Return (X, Y) of the center of cell containing provided text 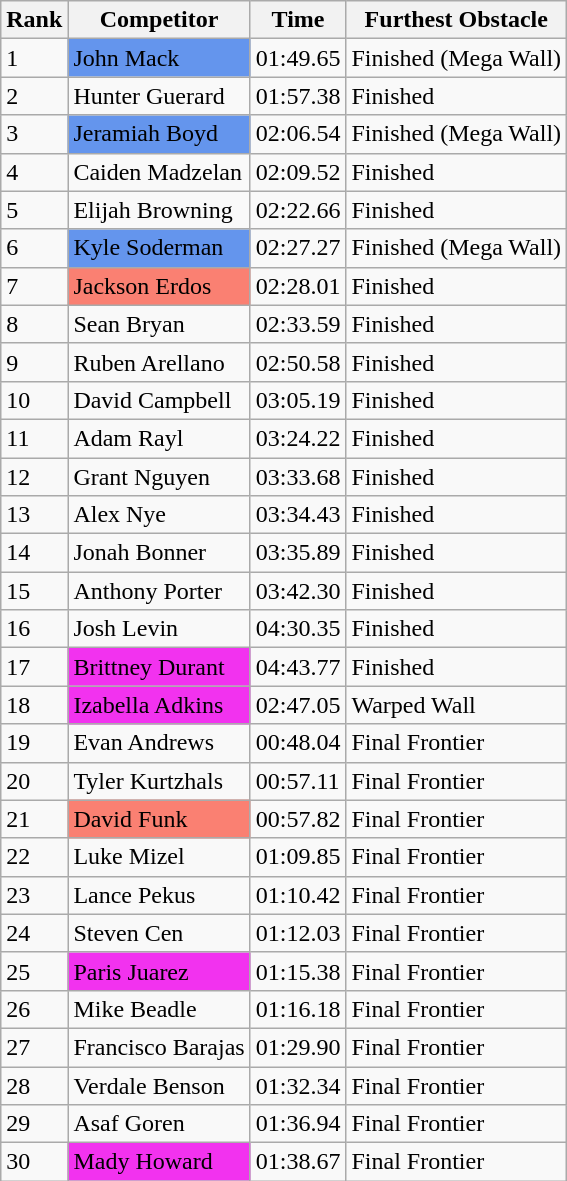
Caiden Madzelan (159, 172)
19 (34, 743)
Izabella Adkins (159, 705)
01:49.65 (298, 58)
9 (34, 362)
14 (34, 553)
Mady Howard (159, 1162)
6 (34, 248)
1 (34, 58)
21 (34, 819)
17 (34, 667)
Asaf Goren (159, 1124)
01:09.85 (298, 857)
Grant Nguyen (159, 477)
20 (34, 781)
23 (34, 895)
2 (34, 96)
03:35.89 (298, 553)
01:10.42 (298, 895)
Josh Levin (159, 629)
Kyle Soderman (159, 248)
26 (34, 1009)
02:09.52 (298, 172)
01:36.94 (298, 1124)
00:57.11 (298, 781)
Sean Bryan (159, 324)
03:34.43 (298, 515)
02:22.66 (298, 210)
27 (34, 1047)
25 (34, 971)
28 (34, 1085)
03:05.19 (298, 400)
01:15.38 (298, 971)
11 (34, 438)
Francisco Barajas (159, 1047)
18 (34, 705)
4 (34, 172)
Mike Beadle (159, 1009)
Rank (34, 20)
Paris Juarez (159, 971)
3 (34, 134)
16 (34, 629)
02:33.59 (298, 324)
01:29.90 (298, 1047)
Steven Cen (159, 933)
01:57.38 (298, 96)
15 (34, 591)
22 (34, 857)
Competitor (159, 20)
Hunter Guerard (159, 96)
Jonah Bonner (159, 553)
02:50.58 (298, 362)
04:30.35 (298, 629)
00:57.82 (298, 819)
Luke Mizel (159, 857)
04:43.77 (298, 667)
10 (34, 400)
01:12.03 (298, 933)
Adam Rayl (159, 438)
12 (34, 477)
29 (34, 1124)
David Campbell (159, 400)
Warped Wall (456, 705)
Time (298, 20)
Elijah Browning (159, 210)
01:16.18 (298, 1009)
03:42.30 (298, 591)
Alex Nye (159, 515)
Lance Pekus (159, 895)
Tyler Kurtzhals (159, 781)
02:06.54 (298, 134)
Furthest Obstacle (456, 20)
Brittney Durant (159, 667)
Ruben Arellano (159, 362)
7 (34, 286)
13 (34, 515)
8 (34, 324)
00:48.04 (298, 743)
01:32.34 (298, 1085)
John Mack (159, 58)
5 (34, 210)
Jackson Erdos (159, 286)
03:24.22 (298, 438)
02:47.05 (298, 705)
Verdale Benson (159, 1085)
30 (34, 1162)
01:38.67 (298, 1162)
02:27.27 (298, 248)
Jeramiah Boyd (159, 134)
Evan Andrews (159, 743)
Anthony Porter (159, 591)
02:28.01 (298, 286)
24 (34, 933)
David Funk (159, 819)
03:33.68 (298, 477)
